Locate the cell with the specified text and output its (X, Y) center coordinate. 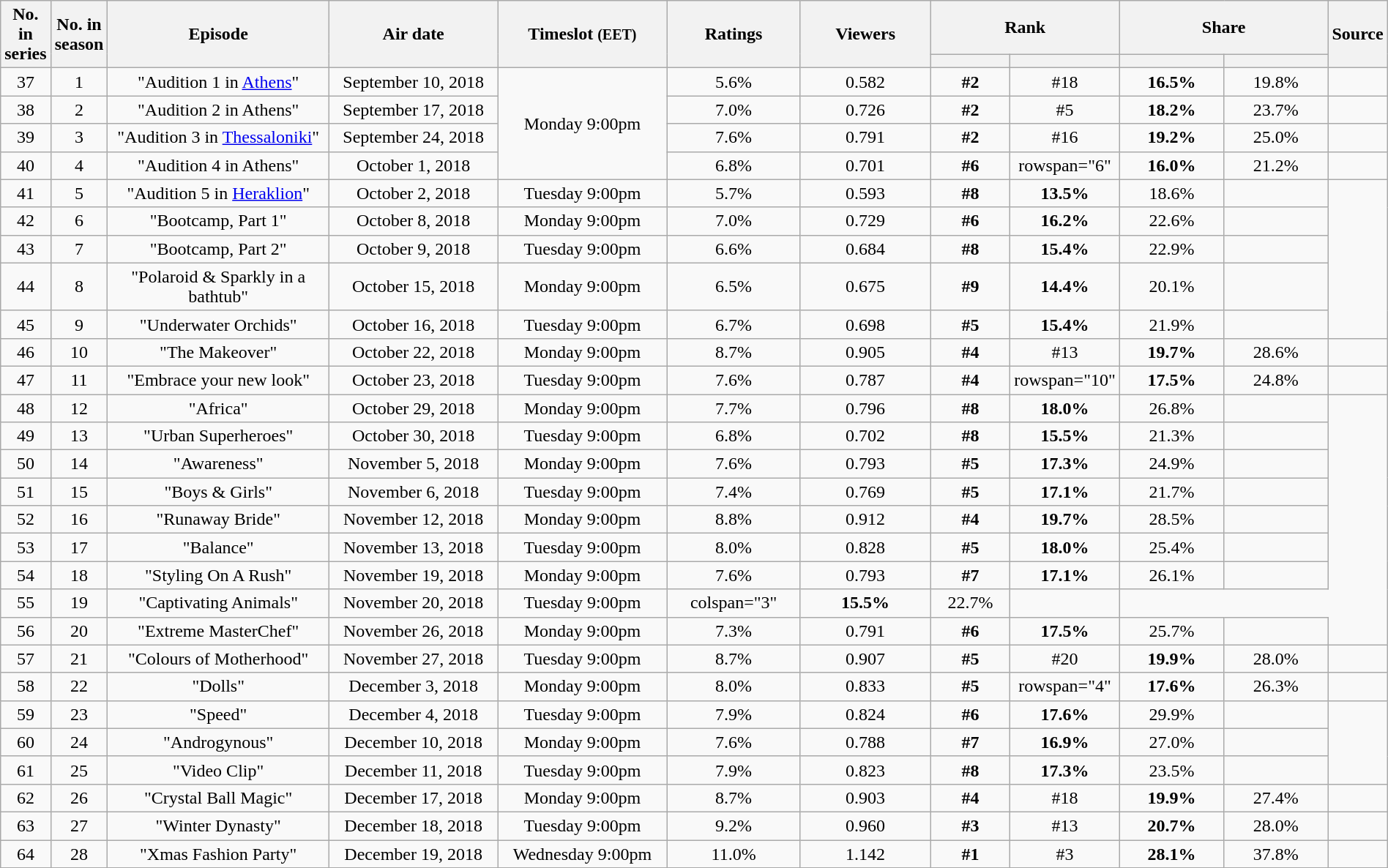
Episode (218, 34)
22 (79, 686)
54 (26, 575)
Rank (1025, 28)
20 (79, 631)
#16 (1065, 138)
No. inseries (26, 34)
15 (79, 492)
"Africa" (218, 408)
28 (79, 854)
19.2% (1171, 138)
48 (26, 408)
27 (79, 826)
59 (26, 714)
16 (79, 520)
0.823 (865, 770)
49 (26, 436)
40 (26, 165)
2 (79, 110)
"Urban Superheroes" (218, 436)
61 (26, 770)
December 11, 2018 (414, 770)
44 (26, 287)
21.7% (1171, 492)
"Bootcamp, Part 1" (218, 221)
0.702 (865, 436)
23.7% (1276, 110)
#1 (971, 854)
4 (79, 165)
0.701 (865, 165)
0.905 (865, 352)
19 (79, 603)
"Polaroid & Sparkly in a bathtub" (218, 287)
5.7% (734, 193)
October 2, 2018 (414, 193)
rowspan="6" (1065, 165)
0.824 (865, 714)
December 19, 2018 (414, 854)
37.8% (1276, 854)
"Runaway Bride" (218, 520)
September 10, 2018 (414, 82)
"Winter Dynasty" (218, 826)
0.903 (865, 798)
"Captivating Animals" (218, 603)
51 (26, 492)
rowspan="10" (1065, 380)
#9 (971, 287)
September 17, 2018 (414, 110)
"Audition 1 in Athens" (218, 82)
18 (79, 575)
63 (26, 826)
"Balance" (218, 547)
24.8% (1276, 380)
"Audition 2 in Athens" (218, 110)
8 (79, 287)
43 (26, 249)
39 (26, 138)
26.8% (1171, 408)
October 8, 2018 (414, 221)
November 26, 2018 (414, 631)
November 27, 2018 (414, 659)
September 24, 2018 (414, 138)
64 (26, 854)
0.787 (865, 380)
21.3% (1171, 436)
8.8% (734, 520)
Ratings (734, 34)
October 30, 2018 (414, 436)
26 (79, 798)
"Audition 4 in Athens" (218, 165)
18.6% (1171, 193)
26.1% (1171, 575)
0.726 (865, 110)
"Dolls" (218, 686)
26.3% (1276, 686)
No. inseason (79, 34)
23 (79, 714)
November 13, 2018 (414, 547)
11 (79, 380)
Timeslot (EET) (583, 34)
#20 (1065, 659)
58 (26, 686)
13.5% (1065, 193)
October 23, 2018 (414, 380)
rowspan="4" (1065, 686)
47 (26, 380)
"Audition 5 in Heraklion" (218, 193)
"The Makeover" (218, 352)
53 (26, 547)
0.729 (865, 221)
27.4% (1276, 798)
"Embrace your new look" (218, 380)
0.960 (865, 826)
0.796 (865, 408)
41 (26, 193)
Wednesday 9:00pm (583, 854)
13 (79, 436)
25 (79, 770)
October 1, 2018 (414, 165)
38 (26, 110)
20.1% (1171, 287)
21.9% (1171, 324)
"Video Clip" (218, 770)
December 3, 2018 (414, 686)
16.0% (1171, 165)
"Crystal Ball Magic" (218, 798)
24.9% (1171, 464)
25.0% (1276, 138)
Air date (414, 34)
1.142 (865, 854)
"Boys & Girls" (218, 492)
46 (26, 352)
"Androgynous" (218, 742)
55 (26, 603)
October 15, 2018 (414, 287)
17 (79, 547)
December 18, 2018 (414, 826)
3 (79, 138)
10 (79, 352)
November 12, 2018 (414, 520)
November 19, 2018 (414, 575)
"Audition 3 in Thessaloniki" (218, 138)
December 10, 2018 (414, 742)
"Colours of Motherhood" (218, 659)
0.582 (865, 82)
21.2% (1276, 165)
27.0% (1171, 742)
21 (79, 659)
23.5% (1171, 770)
November 20, 2018 (414, 603)
November 6, 2018 (414, 492)
9.2% (734, 826)
29.9% (1171, 714)
0.833 (865, 686)
6 (79, 221)
0.788 (865, 742)
"Extreme MasterChef" (218, 631)
7 (79, 249)
16.5% (1171, 82)
25.7% (1171, 631)
16.9% (1065, 742)
October 16, 2018 (414, 324)
7.4% (734, 492)
0.769 (865, 492)
52 (26, 520)
14 (79, 464)
October 9, 2018 (414, 249)
0.675 (865, 287)
0.593 (865, 193)
Viewers (865, 34)
5.6% (734, 82)
7.7% (734, 408)
6.7% (734, 324)
6.5% (734, 287)
colspan="3" (734, 603)
November 5, 2018 (414, 464)
62 (26, 798)
25.4% (1171, 547)
October 22, 2018 (414, 352)
18.2% (1171, 110)
"Bootcamp, Part 2" (218, 249)
Share (1224, 28)
22.9% (1171, 249)
5 (79, 193)
22.7% (971, 603)
"Underwater Orchids" (218, 324)
6.6% (734, 249)
57 (26, 659)
0.684 (865, 249)
0.907 (865, 659)
11.0% (734, 854)
60 (26, 742)
9 (79, 324)
28.1% (1171, 854)
42 (26, 221)
28.6% (1276, 352)
37 (26, 82)
16.2% (1065, 221)
50 (26, 464)
0.828 (865, 547)
"Xmas Fashion Party" (218, 854)
28.5% (1171, 520)
1 (79, 82)
October 29, 2018 (414, 408)
0.698 (865, 324)
24 (79, 742)
14.4% (1065, 287)
0.912 (865, 520)
56 (26, 631)
19.8% (1276, 82)
20.7% (1171, 826)
"Styling On A Rush" (218, 575)
"Speed" (218, 714)
Source (1357, 34)
December 4, 2018 (414, 714)
12 (79, 408)
December 17, 2018 (414, 798)
7.3% (734, 631)
"Awareness" (218, 464)
22.6% (1171, 221)
45 (26, 324)
